Identify which cell holds the provided text, then report its [x, y] central coordinate. 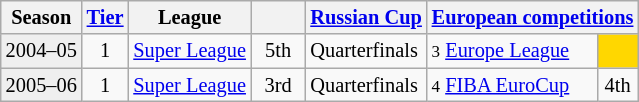
Season [42, 17]
European competitions [533, 17]
Russian Cup [366, 17]
3 Europe League [512, 51]
4 FIBA EuroCup [512, 85]
2005–06 [42, 85]
League [189, 17]
5th [278, 51]
4th [618, 85]
3rd [278, 85]
Tier [106, 17]
2004–05 [42, 51]
